Find where the given text appears and provide that cell's center as (x, y) coordinate. 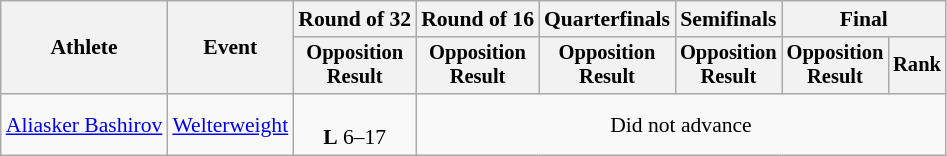
Round of 32 (354, 19)
Event (230, 48)
Did not advance (681, 124)
Semifinals (728, 19)
Welterweight (230, 124)
L 6–17 (354, 124)
Round of 16 (478, 19)
Aliasker Bashirov (84, 124)
Final (864, 19)
Quarterfinals (607, 19)
Athlete (84, 48)
Rank (917, 66)
